Locate the cell with the specified text and output its (x, y) center coordinate. 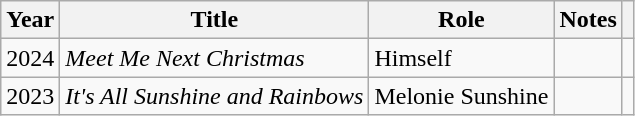
Year (30, 20)
It's All Sunshine and Rainbows (214, 96)
Melonie Sunshine (462, 96)
Title (214, 20)
2024 (30, 58)
Role (462, 20)
Himself (462, 58)
2023 (30, 96)
Meet Me Next Christmas (214, 58)
Notes (588, 20)
